Pinpoint the cell where the given text exists, returning its (X, Y) midpoint coordinate. 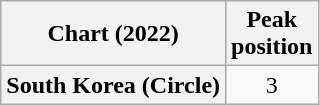
3 (272, 85)
Peakposition (272, 34)
South Korea (Circle) (114, 85)
Chart (2022) (114, 34)
